Return [X, Y] of the center of cell containing provided text 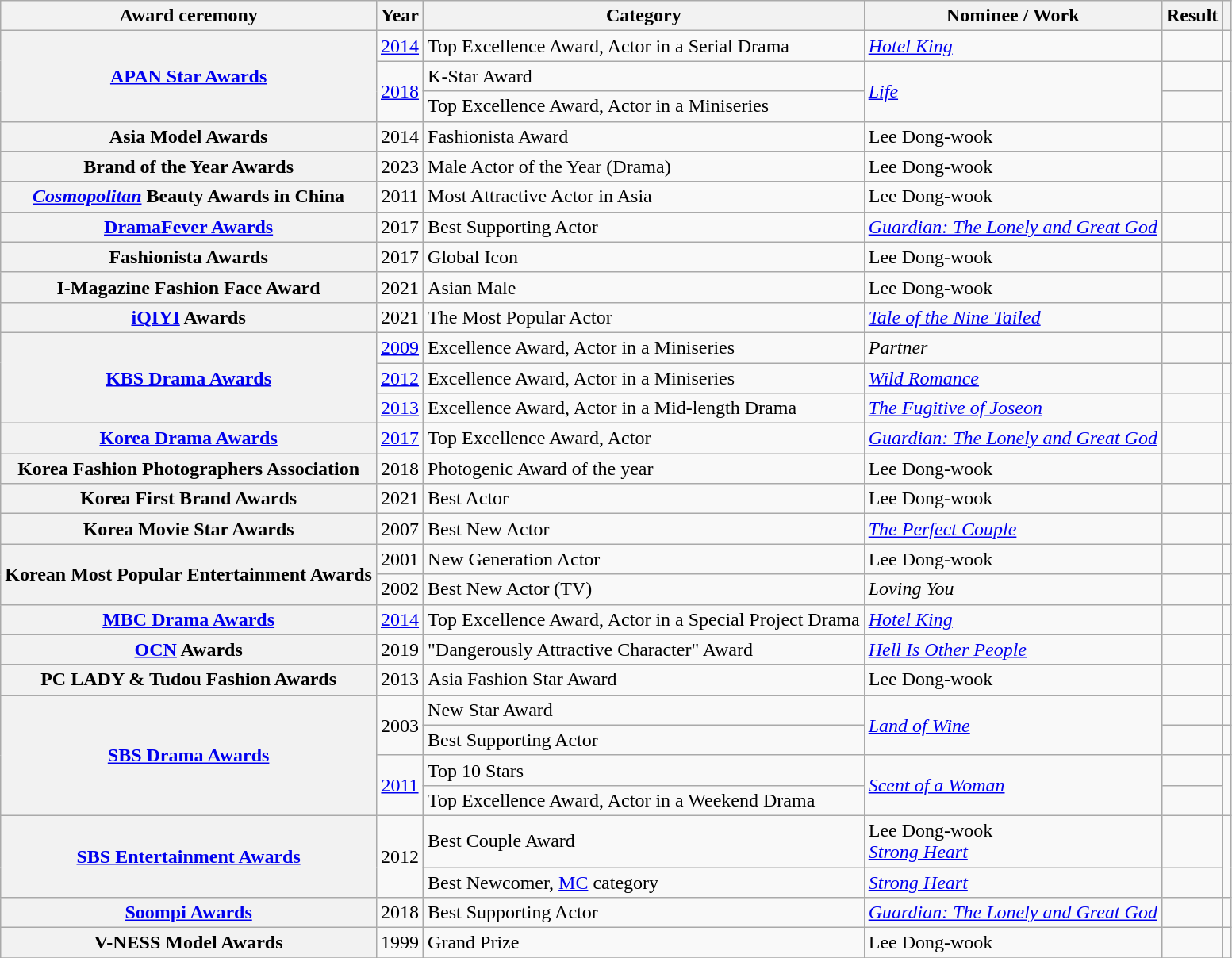
Life [1012, 91]
Asia Fashion Star Award [644, 680]
Top Excellence Award, Actor in a Weekend Drama [644, 800]
Strong Heart [1012, 883]
Hell Is Other People [1012, 650]
Soompi Awards [189, 913]
Asian Male [644, 287]
OCN Awards [189, 650]
Korea Drama Awards [189, 439]
The Most Popular Actor [644, 317]
APAN Star Awards [189, 76]
Male Actor of the Year (Drama) [644, 167]
Top 10 Stars [644, 770]
Wild Romance [1012, 378]
Loving You [1012, 589]
Partner [1012, 347]
DramaFever Awards [189, 227]
Nominee / Work [1012, 16]
Best New Actor [644, 529]
2009 [400, 347]
New Star Award [644, 710]
"Dangerously Attractive Character" Award [644, 650]
Grand Prize [644, 943]
Best Actor [644, 499]
Korea Fashion Photographers Association [189, 469]
Korean Most Popular Entertainment Awards [189, 574]
Year [400, 16]
PC LADY & Tudou Fashion Awards [189, 680]
SBS Drama Awards [189, 755]
2001 [400, 559]
Lee Dong-wook Strong Heart [1012, 841]
Korea First Brand Awards [189, 499]
Asia Model Awards [189, 136]
Fashionista Awards [189, 257]
Top Excellence Award, Actor [644, 439]
Cosmopolitan Beauty Awards in China [189, 197]
Award ceremony [189, 16]
KBS Drama Awards [189, 377]
1999 [400, 943]
MBC Drama Awards [189, 619]
SBS Entertainment Awards [189, 856]
V-NESS Model Awards [189, 943]
Fashionista Award [644, 136]
Category [644, 16]
K-Star Award [644, 76]
Best Newcomer, MC category [644, 883]
Most Attractive Actor in Asia [644, 197]
Top Excellence Award, Actor in a Serial Drama [644, 46]
Photogenic Award of the year [644, 469]
Best Couple Award [644, 841]
I-Magazine Fashion Face Award [189, 287]
Excellence Award, Actor in a Mid-length Drama [644, 408]
New Generation Actor [644, 559]
Scent of a Woman [1012, 785]
Best New Actor (TV) [644, 589]
The Perfect Couple [1012, 529]
2002 [400, 589]
iQIYI Awards [189, 317]
2007 [400, 529]
2023 [400, 167]
2003 [400, 725]
The Fugitive of Joseon [1012, 408]
Tale of the Nine Tailed [1012, 317]
Korea Movie Star Awards [189, 529]
Brand of the Year Awards [189, 167]
2019 [400, 650]
Result [1192, 16]
Top Excellence Award, Actor in a Special Project Drama [644, 619]
Land of Wine [1012, 725]
Global Icon [644, 257]
Top Excellence Award, Actor in a Miniseries [644, 106]
